From the cell containing the given text, extract its center point as (X, Y) coordinate. 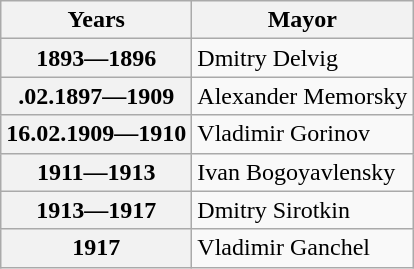
1913—1917 (96, 210)
1893—1896 (96, 58)
Mayor (302, 20)
Dmitry Delvig (302, 58)
16.02.1909—1910 (96, 134)
1911—1913 (96, 172)
1917 (96, 248)
.02.1897—1909 (96, 96)
Dmitry Sirotkin (302, 210)
Years (96, 20)
Ivan Bogoyavlensky (302, 172)
Vladimir Ganchel (302, 248)
Alexander Memorsky (302, 96)
Vladimir Gorinov (302, 134)
